Capture the cell that displays the provided text and extract its [X, Y] central coordinate. 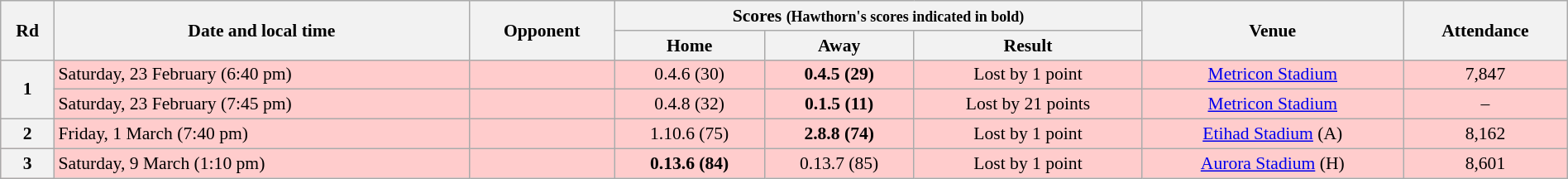
Friday, 1 March (7:40 pm) [262, 134]
3 [28, 163]
0.4.5 (29) [839, 75]
1.10.6 (75) [690, 134]
2 [28, 134]
Scores (Hawthorn's scores indicated in bold) [878, 16]
0.13.6 (84) [690, 163]
0.1.5 (11) [839, 104]
7,847 [1485, 75]
8,601 [1485, 163]
Opponent [542, 30]
Aurora Stadium (H) [1273, 163]
Away [839, 46]
Date and local time [262, 30]
Lost by 21 points [1028, 104]
Saturday, 9 March (1:10 pm) [262, 163]
Etihad Stadium (A) [1273, 134]
Saturday, 23 February (6:40 pm) [262, 75]
Saturday, 23 February (7:45 pm) [262, 104]
Home [690, 46]
Result [1028, 46]
1 [28, 89]
– [1485, 104]
Venue [1273, 30]
Rd [28, 30]
2.8.8 (74) [839, 134]
Attendance [1485, 30]
0.4.6 (30) [690, 75]
0.13.7 (85) [839, 163]
8,162 [1485, 134]
0.4.8 (32) [690, 104]
